Detect which cell encompasses the target text, then output its [X, Y] center coordinate. 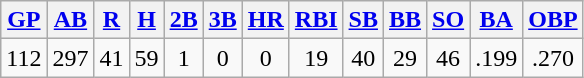
2B [184, 20]
SB [363, 20]
BB [404, 20]
HR [266, 20]
H [146, 20]
297 [70, 58]
19 [316, 58]
112 [24, 58]
GP [24, 20]
OBP [553, 20]
59 [146, 58]
41 [112, 58]
.270 [553, 58]
RBI [316, 20]
.199 [496, 58]
29 [404, 58]
1 [184, 58]
40 [363, 58]
46 [448, 58]
3B [222, 20]
R [112, 20]
BA [496, 20]
SO [448, 20]
AB [70, 20]
